Return (X, Y) of the center of cell containing provided text 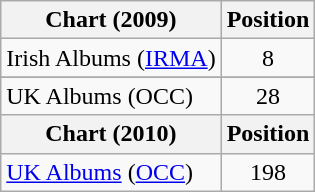
Irish Albums (IRMA) (111, 58)
Chart (2009) (111, 20)
28 (268, 96)
198 (268, 172)
8 (268, 58)
Chart (2010) (111, 134)
